Output the [x, y] coordinate of the center of the cell containing the given text.  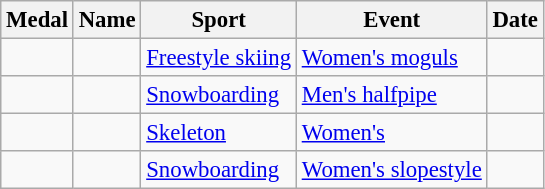
Event [392, 20]
Women's slopestyle [392, 170]
Skeleton [219, 133]
Medal [38, 20]
Women's moguls [392, 58]
Date [515, 20]
Men's halfpipe [392, 95]
Freestyle skiing [219, 58]
Women's [392, 133]
Sport [219, 20]
Name [107, 20]
